Determine the [X, Y] coordinate at the center of the cell enclosing the given text.  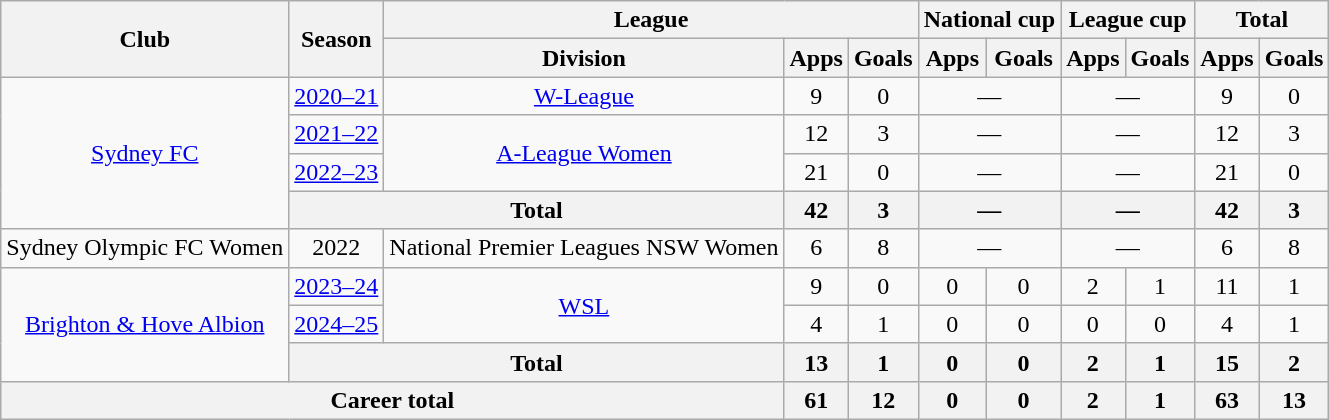
Division [584, 58]
2022 [336, 248]
2023–24 [336, 286]
National Premier Leagues NSW Women [584, 248]
11 [1227, 286]
63 [1227, 400]
Club [145, 39]
Career total [392, 400]
61 [816, 400]
15 [1227, 362]
League [651, 20]
Brighton & Hove Albion [145, 324]
A-League Women [584, 153]
Sydney Olympic FC Women [145, 248]
National cup [989, 20]
Season [336, 39]
WSL [584, 305]
League cup [1128, 20]
W-League [584, 96]
2020–21 [336, 96]
2024–25 [336, 324]
2022–23 [336, 172]
2021–22 [336, 134]
Sydney FC [145, 153]
